Extract the (X, Y) coordinate from the center of the cell holding the provided text.  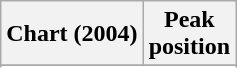
Chart (2004) (72, 34)
Peakposition (189, 34)
